Return the [x, y] coordinate for the center point of the cell that contains the specified text.  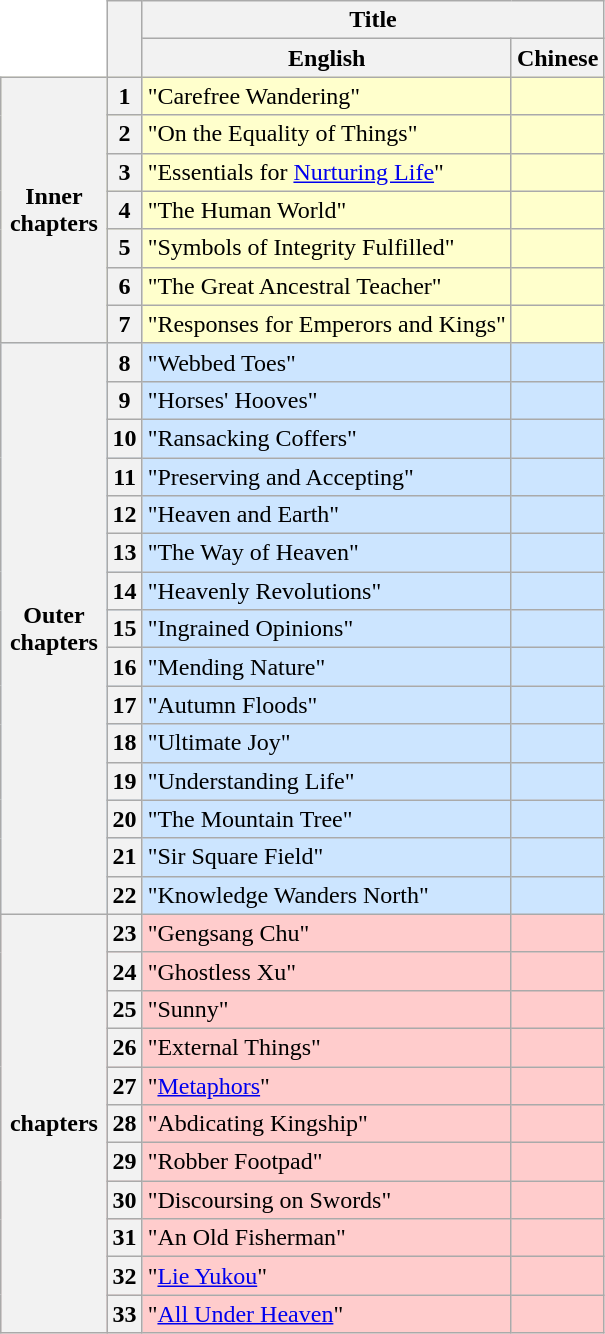
24 [124, 971]
"Robber Footpad" [326, 1162]
chapters [54, 1124]
"Ultimate Joy" [326, 743]
"The Mountain Tree" [326, 819]
"Discoursing on Swords" [326, 1200]
3 [124, 172]
"Essentials for Nurturing Life" [326, 172]
10 [124, 438]
Outer chapters [54, 628]
21 [124, 857]
18 [124, 743]
1 [124, 96]
"External Things" [326, 1047]
33 [124, 1314]
"Ghostless Xu" [326, 971]
7 [124, 324]
"Ransacking Coffers" [326, 438]
"Carefree Wandering" [326, 96]
15 [124, 629]
"Sunny" [326, 1009]
"Preserving and Accepting" [326, 477]
"Autumn Floods" [326, 705]
4 [124, 210]
"The Great Ancestral Teacher" [326, 286]
"On the Equality of Things" [326, 134]
19 [124, 781]
22 [124, 895]
"Heaven and Earth" [326, 515]
"The Way of Heaven" [326, 553]
"All Under Heaven" [326, 1314]
12 [124, 515]
27 [124, 1085]
14 [124, 591]
"Sir Square Field" [326, 857]
25 [124, 1009]
"Metaphors" [326, 1085]
26 [124, 1047]
Chinese [557, 58]
English [326, 58]
"Responses for Emperors and Kings" [326, 324]
23 [124, 933]
6 [124, 286]
13 [124, 553]
20 [124, 819]
16 [124, 667]
5 [124, 248]
31 [124, 1238]
"Horses' Hooves" [326, 400]
"Ingrained Opinions" [326, 629]
"The Human World" [326, 210]
"Mending Nature" [326, 667]
"Knowledge Wanders North" [326, 895]
"Understanding Life" [326, 781]
"Lie Yukou" [326, 1276]
8 [124, 362]
"An Old Fisherman" [326, 1238]
2 [124, 134]
28 [124, 1124]
"Gengsang Chu" [326, 933]
17 [124, 705]
32 [124, 1276]
Title [373, 20]
Inner chapters [54, 210]
"Symbols of Integrity Fulfilled" [326, 248]
"Webbed Toes" [326, 362]
11 [124, 477]
9 [124, 400]
29 [124, 1162]
"Heavenly Revolutions" [326, 591]
"Abdicating Kingship" [326, 1124]
30 [124, 1200]
